Search for the cell housing the specified text and yield its [X, Y] center coordinate. 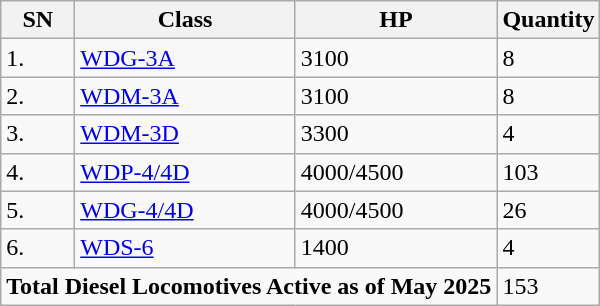
WDG-3A [185, 58]
HP [396, 20]
WDS-6 [185, 248]
1400 [396, 248]
103 [548, 172]
Quantity [548, 20]
2. [38, 96]
WDG-4/4D [185, 210]
153 [548, 286]
WDM-3A [185, 96]
3. [38, 134]
3300 [396, 134]
SN [38, 20]
5. [38, 210]
WDM-3D [185, 134]
4. [38, 172]
1. [38, 58]
6. [38, 248]
Total Diesel Locomotives Active as of May 2025 [249, 286]
WDP-4/4D [185, 172]
26 [548, 210]
Class [185, 20]
